From the cell containing the given text, extract its center point as (X, Y) coordinate. 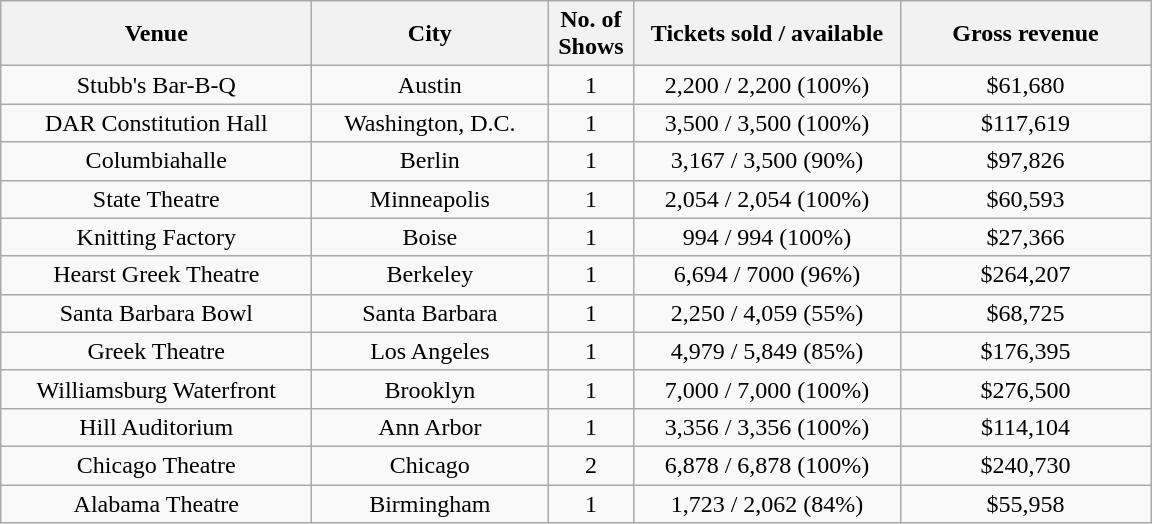
$176,395 (1026, 351)
$240,730 (1026, 465)
Gross revenue (1026, 34)
Berkeley (430, 275)
$114,104 (1026, 427)
No. of Shows (591, 34)
Columbiahalle (156, 161)
Santa Barbara (430, 313)
Berlin (430, 161)
1,723 / 2,062 (84%) (767, 503)
Santa Barbara Bowl (156, 313)
Chicago (430, 465)
Hearst Greek Theatre (156, 275)
Tickets sold / available (767, 34)
Minneapolis (430, 199)
994 / 994 (100%) (767, 237)
3,356 / 3,356 (100%) (767, 427)
2,054 / 2,054 (100%) (767, 199)
$264,207 (1026, 275)
Ann Arbor (430, 427)
Austin (430, 85)
State Theatre (156, 199)
Williamsburg Waterfront (156, 389)
Knitting Factory (156, 237)
$61,680 (1026, 85)
2 (591, 465)
Alabama Theatre (156, 503)
$60,593 (1026, 199)
4,979 / 5,849 (85%) (767, 351)
$68,725 (1026, 313)
2,200 / 2,200 (100%) (767, 85)
3,500 / 3,500 (100%) (767, 123)
Boise (430, 237)
$27,366 (1026, 237)
6,694 / 7000 (96%) (767, 275)
2,250 / 4,059 (55%) (767, 313)
3,167 / 3,500 (90%) (767, 161)
$117,619 (1026, 123)
$55,958 (1026, 503)
Hill Auditorium (156, 427)
Birmingham (430, 503)
DAR Constitution Hall (156, 123)
$97,826 (1026, 161)
7,000 / 7,000 (100%) (767, 389)
6,878 / 6,878 (100%) (767, 465)
City (430, 34)
Washington, D.C. (430, 123)
$276,500 (1026, 389)
Greek Theatre (156, 351)
Chicago Theatre (156, 465)
Brooklyn (430, 389)
Venue (156, 34)
Los Angeles (430, 351)
Stubb's Bar-B-Q (156, 85)
